For the text-containing cell, return its midpoint in (x, y) coordinate format. 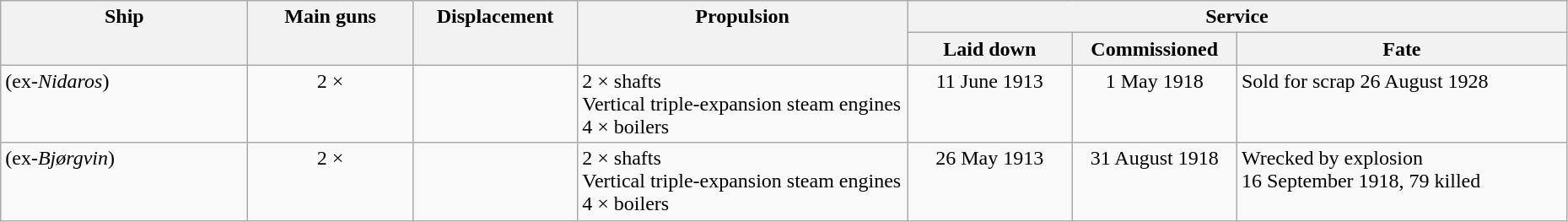
Commissioned (1154, 49)
Service (1237, 17)
Main guns (331, 33)
1 May 1918 (1154, 104)
Ship (125, 33)
Displacement (494, 33)
Laid down (990, 49)
11 June 1913 (990, 104)
Fate (1402, 49)
Propulsion (742, 33)
Wrecked by explosion 16 September 1918, 79 killed (1402, 181)
(ex-Bjørgvin) (125, 181)
(ex-Nidaros) (125, 104)
26 May 1913 (990, 181)
31 August 1918 (1154, 181)
Sold for scrap 26 August 1928 (1402, 104)
